Extract the [X, Y] coordinate from the center of the cell holding the provided text.  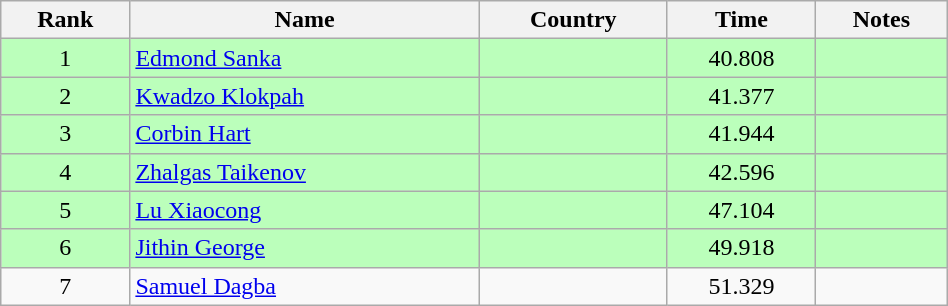
Time [741, 20]
49.918 [741, 248]
42.596 [741, 172]
Edmond Sanka [304, 58]
Zhalgas Taikenov [304, 172]
1 [66, 58]
41.377 [741, 96]
5 [66, 210]
2 [66, 96]
Name [304, 20]
Lu Xiaocong [304, 210]
4 [66, 172]
6 [66, 248]
7 [66, 286]
Notes [882, 20]
Samuel Dagba [304, 286]
3 [66, 134]
Country [573, 20]
41.944 [741, 134]
40.808 [741, 58]
47.104 [741, 210]
Jithin George [304, 248]
Kwadzo Klokpah [304, 96]
Corbin Hart [304, 134]
Rank [66, 20]
51.329 [741, 286]
